For the text-containing cell, return its midpoint in [X, Y] coordinate format. 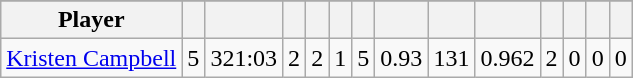
321:03 [244, 58]
Player [92, 20]
Kristen Campbell [92, 58]
0.93 [402, 58]
131 [452, 58]
1 [340, 58]
0.962 [508, 58]
